Pinpoint the cell where the given text exists, returning its [X, Y] midpoint coordinate. 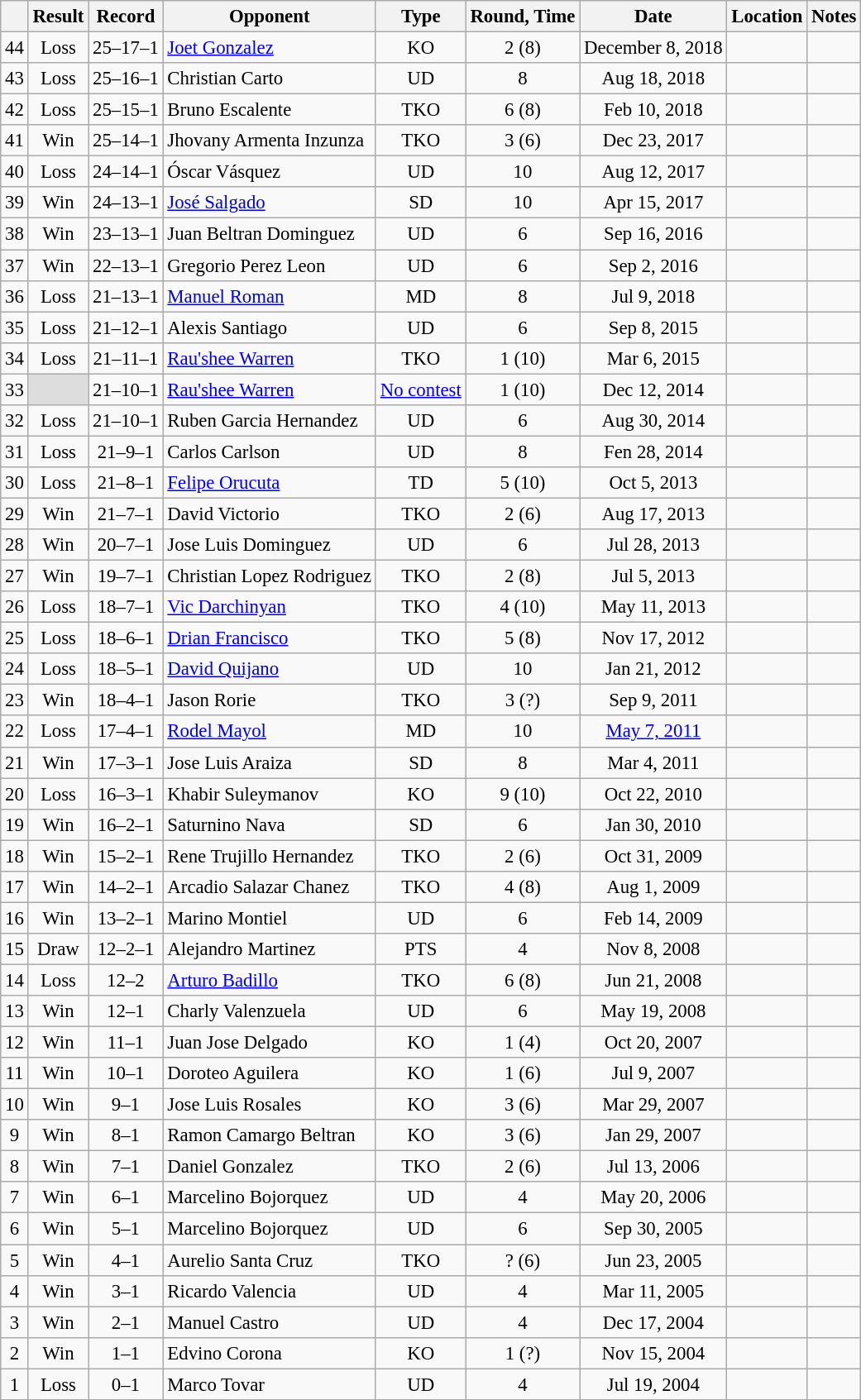
4 (8) [523, 887]
Location [768, 17]
5 (10) [523, 483]
27 [15, 576]
Feb 10, 2018 [653, 110]
12–2–1 [126, 949]
Arturo Badillo [270, 980]
Date [653, 17]
Opponent [270, 17]
Gregorio Perez Leon [270, 265]
22 [15, 732]
Juan Beltran Dominguez [270, 234]
12–2 [126, 980]
Sep 8, 2015 [653, 327]
Oct 5, 2013 [653, 483]
TD [420, 483]
24 [15, 669]
19 [15, 824]
? (6) [523, 1260]
3–1 [126, 1291]
Oct 22, 2010 [653, 794]
21–11–1 [126, 358]
2 [15, 1353]
25–17–1 [126, 48]
Jason Rorie [270, 700]
17–4–1 [126, 732]
Manuel Roman [270, 296]
16–2–1 [126, 824]
Bruno Escalente [270, 110]
1–1 [126, 1353]
Type [420, 17]
Jose Luis Rosales [270, 1105]
28 [15, 545]
Ramon Camargo Beltran [270, 1135]
Ruben Garcia Hernandez [270, 421]
Edvino Corona [270, 1353]
25–16–1 [126, 79]
17–3–1 [126, 762]
24–14–1 [126, 172]
32 [15, 421]
Aug 30, 2014 [653, 421]
Daniel Gonzalez [270, 1167]
41 [15, 141]
5 [15, 1260]
8–1 [126, 1135]
22–13–1 [126, 265]
Manuel Castro [270, 1322]
40 [15, 172]
39 [15, 203]
Aug 1, 2009 [653, 887]
Nov 15, 2004 [653, 1353]
43 [15, 79]
18–4–1 [126, 700]
Juan Jose Delgado [270, 1043]
Result [58, 17]
Oct 31, 2009 [653, 856]
Aug 18, 2018 [653, 79]
9–1 [126, 1105]
12 [15, 1043]
11 [15, 1073]
Jan 30, 2010 [653, 824]
Jan 29, 2007 [653, 1135]
David Quijano [270, 669]
Doroteo Aguilera [270, 1073]
9 (10) [523, 794]
May 20, 2006 [653, 1198]
16 [15, 918]
1 (?) [523, 1353]
Drian Francisco [270, 638]
21–13–1 [126, 296]
Dec 23, 2017 [653, 141]
4–1 [126, 1260]
Nov 17, 2012 [653, 638]
0–1 [126, 1384]
Óscar Vásquez [270, 172]
4 (10) [523, 607]
Jose Luis Araiza [270, 762]
21–7–1 [126, 514]
18–7–1 [126, 607]
Feb 14, 2009 [653, 918]
Marco Tovar [270, 1384]
42 [15, 110]
Mar 6, 2015 [653, 358]
16–3–1 [126, 794]
7 [15, 1198]
December 8, 2018 [653, 48]
18 [15, 856]
May 11, 2013 [653, 607]
3 [15, 1322]
Jun 23, 2005 [653, 1260]
11–1 [126, 1043]
José Salgado [270, 203]
3 (?) [523, 700]
Alexis Santiago [270, 327]
Jun 21, 2008 [653, 980]
Christian Carto [270, 79]
Saturnino Nava [270, 824]
May 7, 2011 [653, 732]
Jose Luis Dominguez [270, 545]
Sep 16, 2016 [653, 234]
44 [15, 48]
18–6–1 [126, 638]
14 [15, 980]
13–2–1 [126, 918]
38 [15, 234]
25 [15, 638]
Ricardo Valencia [270, 1291]
Jul 9, 2007 [653, 1073]
25–15–1 [126, 110]
25–14–1 [126, 141]
30 [15, 483]
Sep 2, 2016 [653, 265]
20–7–1 [126, 545]
Jan 21, 2012 [653, 669]
26 [15, 607]
14–2–1 [126, 887]
Mar 29, 2007 [653, 1105]
Felipe Orucuta [270, 483]
Mar 11, 2005 [653, 1291]
Jul 5, 2013 [653, 576]
10–1 [126, 1073]
David Victorio [270, 514]
Record [126, 17]
Fen 28, 2014 [653, 452]
18–5–1 [126, 669]
May 19, 2008 [653, 1011]
Jul 19, 2004 [653, 1384]
35 [15, 327]
1 (4) [523, 1043]
Aug 17, 2013 [653, 514]
15–2–1 [126, 856]
15 [15, 949]
Round, Time [523, 17]
23–13–1 [126, 234]
12–1 [126, 1011]
Joet Gonzalez [270, 48]
19–7–1 [126, 576]
Aurelio Santa Cruz [270, 1260]
No contest [420, 389]
Draw [58, 949]
37 [15, 265]
7–1 [126, 1167]
Khabir Suleymanov [270, 794]
21–8–1 [126, 483]
PTS [420, 949]
Sep 30, 2005 [653, 1229]
Christian Lopez Rodriguez [270, 576]
Jul 28, 2013 [653, 545]
1 (6) [523, 1073]
Marino Montiel [270, 918]
Jul 9, 2018 [653, 296]
Carlos Carlson [270, 452]
5 (8) [523, 638]
Notes [834, 17]
36 [15, 296]
20 [15, 794]
2–1 [126, 1322]
5–1 [126, 1229]
Aug 12, 2017 [653, 172]
Nov 8, 2008 [653, 949]
17 [15, 887]
13 [15, 1011]
Sep 9, 2011 [653, 700]
Oct 20, 2007 [653, 1043]
9 [15, 1135]
21–12–1 [126, 327]
34 [15, 358]
6–1 [126, 1198]
Jul 13, 2006 [653, 1167]
Rodel Mayol [270, 732]
1 [15, 1384]
33 [15, 389]
Vic Darchinyan [270, 607]
Apr 15, 2017 [653, 203]
31 [15, 452]
Charly Valenzuela [270, 1011]
24–13–1 [126, 203]
Arcadio Salazar Chanez [270, 887]
Rene Trujillo Hernandez [270, 856]
21 [15, 762]
Dec 17, 2004 [653, 1322]
Jhovany Armenta Inzunza [270, 141]
Dec 12, 2014 [653, 389]
Alejandro Martinez [270, 949]
Mar 4, 2011 [653, 762]
21–9–1 [126, 452]
23 [15, 700]
29 [15, 514]
